Identify which cell holds the provided text, then report its (X, Y) central coordinate. 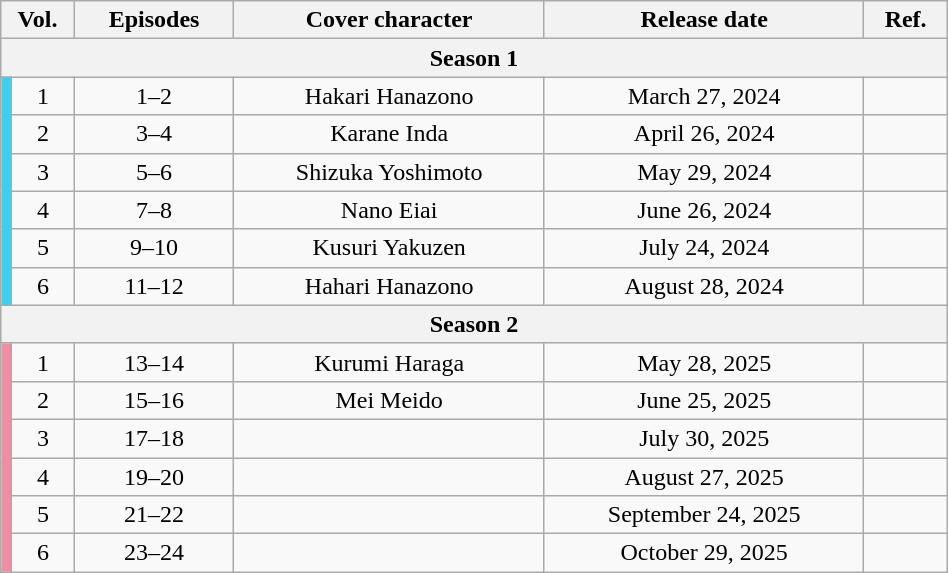
June 26, 2024 (704, 210)
Nano Eiai (389, 210)
11–12 (154, 286)
Shizuka Yoshimoto (389, 172)
9–10 (154, 248)
Release date (704, 20)
Hakari Hanazono (389, 96)
July 24, 2024 (704, 248)
3–4 (154, 134)
Season 2 (474, 324)
5–6 (154, 172)
August 27, 2025 (704, 477)
1–2 (154, 96)
Ref. (906, 20)
Hahari Hanazono (389, 286)
Episodes (154, 20)
May 29, 2024 (704, 172)
Mei Meido (389, 400)
17–18 (154, 438)
13–14 (154, 362)
15–16 (154, 400)
July 30, 2025 (704, 438)
Vol. (38, 20)
March 27, 2024 (704, 96)
Kusuri Yakuzen (389, 248)
October 29, 2025 (704, 553)
April 26, 2024 (704, 134)
June 25, 2025 (704, 400)
Season 1 (474, 58)
September 24, 2025 (704, 515)
August 28, 2024 (704, 286)
23–24 (154, 553)
Cover character (389, 20)
7–8 (154, 210)
21–22 (154, 515)
19–20 (154, 477)
May 28, 2025 (704, 362)
Kurumi Haraga (389, 362)
Karane Inda (389, 134)
